Search for the cell housing the specified text and yield its (X, Y) center coordinate. 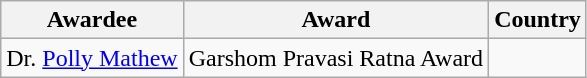
Awardee (92, 20)
Award (336, 20)
Country (538, 20)
Garshom Pravasi Ratna Award (336, 58)
Dr. Polly Mathew (92, 58)
